Capture the cell that displays the provided text and extract its (x, y) central coordinate. 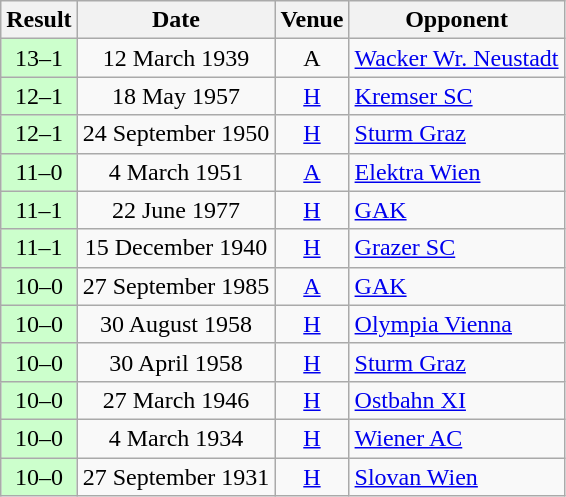
Kremser SC (456, 96)
4 March 1951 (176, 172)
24 September 1950 (176, 134)
30 August 1958 (176, 324)
15 December 1940 (176, 248)
30 April 1958 (176, 362)
Slovan Wien (456, 477)
Opponent (456, 20)
Result (39, 20)
Olympia Vienna (456, 324)
4 March 1934 (176, 438)
Elektra Wien (456, 172)
13–1 (39, 58)
18 May 1957 (176, 96)
11–0 (39, 172)
Ostbahn XI (456, 400)
Wacker Wr. Neustadt (456, 58)
27 September 1931 (176, 477)
27 March 1946 (176, 400)
Grazer SC (456, 248)
Wiener AC (456, 438)
Date (176, 20)
22 June 1977 (176, 210)
Venue (312, 20)
12 March 1939 (176, 58)
27 September 1985 (176, 286)
